Return [x, y] of the center of cell containing provided text 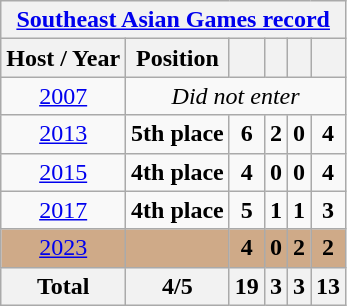
Total [64, 286]
2017 [64, 210]
2013 [64, 134]
19 [246, 286]
2015 [64, 172]
6 [246, 134]
5 [246, 210]
Southeast Asian Games record [174, 20]
4/5 [178, 286]
5th place [178, 134]
Position [178, 58]
Did not enter [236, 96]
2007 [64, 96]
13 [328, 286]
2023 [64, 248]
Host / Year [64, 58]
